For the text-containing cell, return its midpoint in (X, Y) coordinate format. 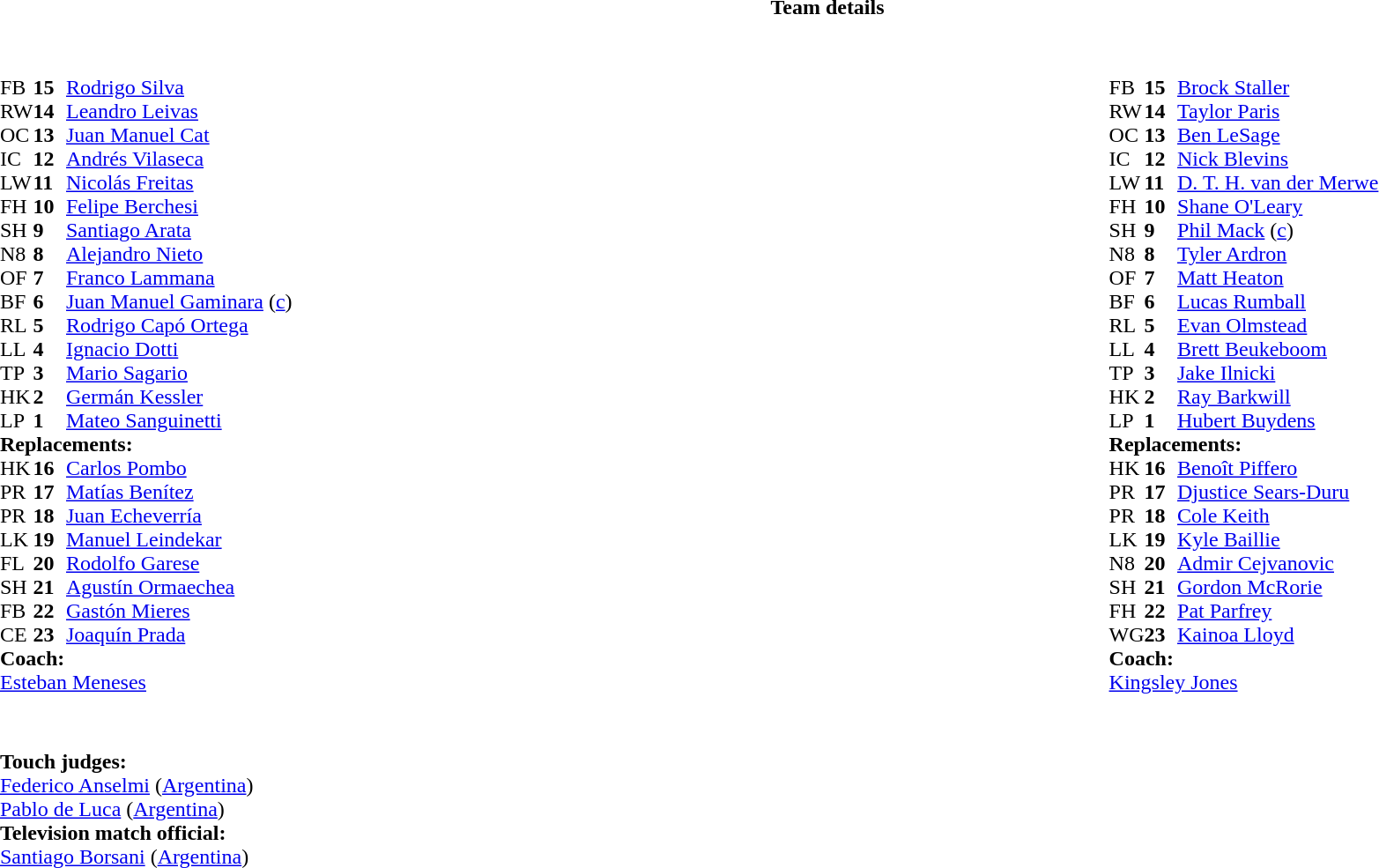
Ignacio Dotti (180, 349)
Gordon McRorie (1278, 587)
Ben LeSage (1278, 136)
Cole Keith (1278, 516)
Alejandro Nieto (180, 254)
Djustice Sears-Duru (1278, 492)
Kyle Baillie (1278, 539)
Benoît Piffero (1278, 469)
Juan Manuel Gaminara (c) (180, 301)
Carlos Pombo (180, 469)
Rodrigo Silva (180, 88)
Joaquín Prada (180, 634)
Kingsley Jones (1244, 682)
FL (17, 564)
Brock Staller (1278, 88)
Manuel Leindekar (180, 539)
Rodrigo Capó Ortega (180, 326)
Rodolfo Garese (180, 564)
Leandro Leivas (180, 111)
CE (17, 634)
Jake Ilnicki (1278, 374)
Shane O'Leary (1278, 206)
Matt Heaton (1278, 278)
Tyler Ardron (1278, 254)
Nicolás Freitas (180, 183)
Mario Sagario (180, 374)
Nick Blevins (1278, 159)
Agustín Ormaechea (180, 587)
Mateo Sanguinetti (180, 421)
Esteban Meneses (146, 682)
Franco Lammana (180, 278)
Pat Parfrey (1278, 612)
Phil Mack (c) (1278, 231)
Gastón Mieres (180, 612)
Brett Beukeboom (1278, 349)
Juan Manuel Cat (180, 136)
Andrés Vilaseca (180, 159)
Taylor Paris (1278, 111)
Evan Olmstead (1278, 326)
Lucas Rumball (1278, 301)
Kainoa Lloyd (1278, 634)
Admir Cejvanovic (1278, 564)
Ray Barkwill (1278, 397)
Germán Kessler (180, 397)
Matías Benítez (180, 492)
Hubert Buydens (1278, 421)
D. T. H. van der Merwe (1278, 183)
Santiago Arata (180, 231)
Juan Echeverría (180, 516)
Felipe Berchesi (180, 206)
WG (1127, 634)
